Determine the [x, y] coordinate at the center of the cell enclosing the given text.  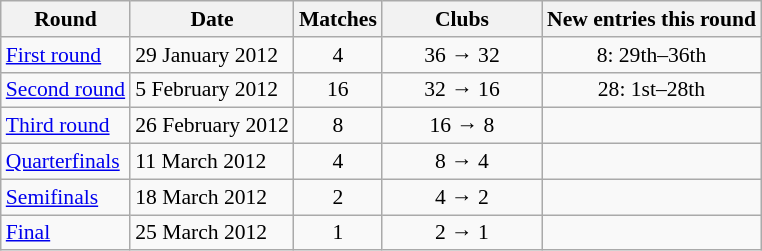
Round [66, 19]
4 → 2 [462, 197]
32 → 16 [462, 90]
Clubs [462, 19]
16 → 8 [462, 126]
11 March 2012 [212, 162]
New entries this round [652, 19]
Third round [66, 126]
2 [338, 197]
36 → 32 [462, 55]
16 [338, 90]
Matches [338, 19]
Final [66, 233]
26 February 2012 [212, 126]
1 [338, 233]
28: 1st–28th [652, 90]
First round [66, 55]
2 → 1 [462, 233]
18 March 2012 [212, 197]
5 February 2012 [212, 90]
Second round [66, 90]
29 January 2012 [212, 55]
Quarterfinals [66, 162]
8: 29th–36th [652, 55]
Date [212, 19]
8 [338, 126]
Semifinals [66, 197]
8 → 4 [462, 162]
25 March 2012 [212, 233]
